Pinpoint the cell where the given text exists, returning its (x, y) midpoint coordinate. 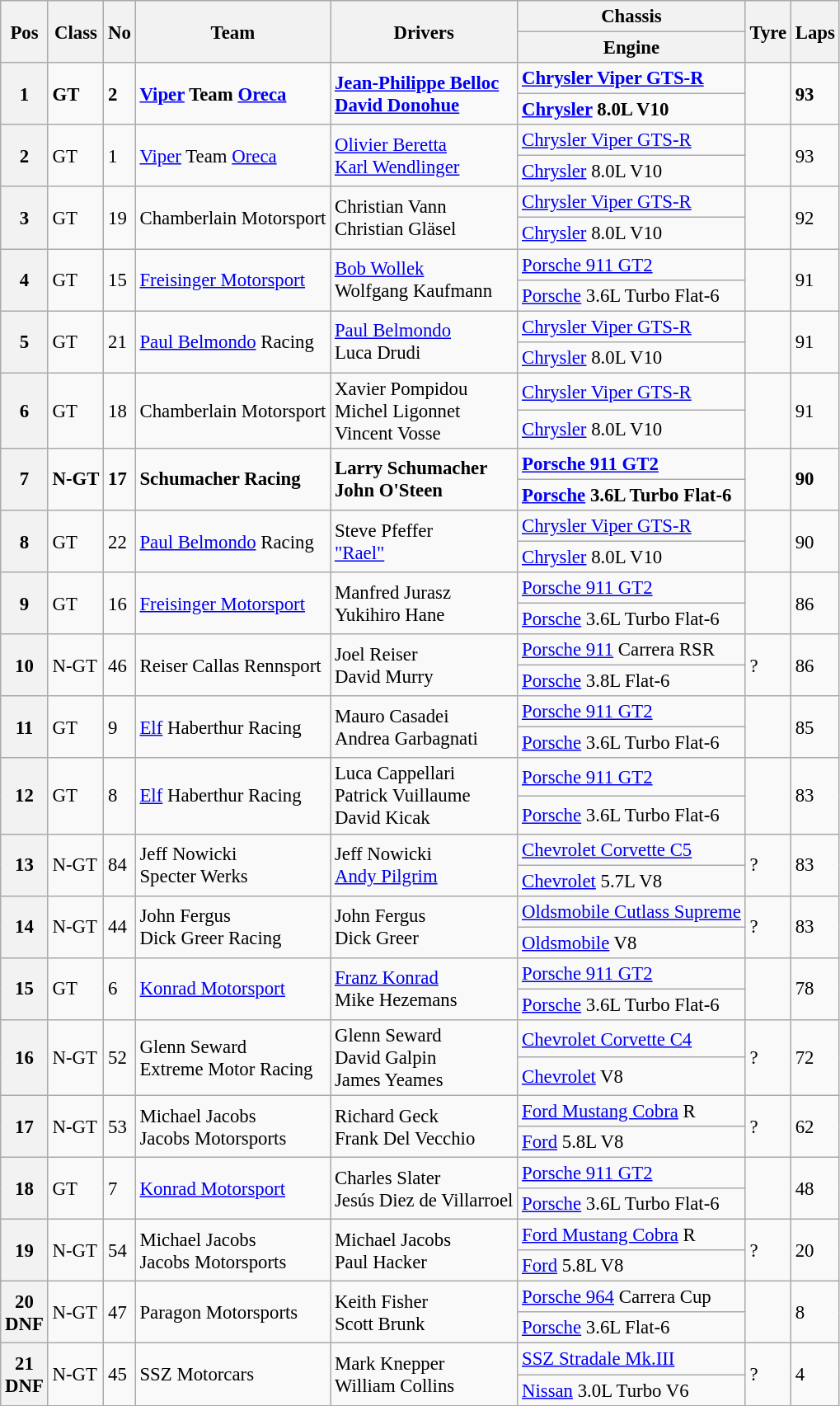
45 (120, 1374)
Xavier Pompidou Michel Ligonnet Vincent Vosse (424, 411)
Reiser Callas Rennsport (232, 665)
Team (232, 31)
46 (120, 665)
53 (120, 1126)
Chevrolet V8 (631, 1077)
54 (120, 1250)
22 (120, 541)
Charles Slater Jesús Diez de Villarroel (424, 1189)
Oldsmobile V8 (631, 943)
Class (76, 31)
SSZ Stradale Mk.III (631, 1359)
Richard Geck Frank Del Vecchio (424, 1126)
21DNF (25, 1374)
5 (25, 341)
Oldsmobile Cutlass Supreme (631, 911)
No (120, 31)
Keith Fisher Scott Brunk (424, 1313)
85 (814, 727)
Steve Pfeffer "Rael" (424, 541)
44 (120, 927)
Laps (814, 31)
Jeff Nowicki Andy Pilgrim (424, 864)
Glenn Seward Extreme Motor Racing (232, 1058)
3 (25, 218)
92 (814, 218)
Michael Jacobs Paul Hacker (424, 1250)
Porsche 911 Carrera RSR (631, 650)
Luca Cappellari Patrick Vuillaume David Kicak (424, 797)
Mark Knepper William Collins (424, 1374)
Paul Belmondo Luca Drudi (424, 341)
84 (120, 864)
Glenn Seward David Galpin James Yeames (424, 1058)
Tyre (768, 31)
52 (120, 1058)
Bob Wollek Wolfgang Kaufmann (424, 280)
Joel Reiser David Murry (424, 665)
12 (25, 797)
Chevrolet Corvette C5 (631, 849)
Porsche 3.8L Flat-6 (631, 681)
Christian Vann Christian Gläsel (424, 218)
Pos (25, 31)
Manfred Jurasz Yukihiro Hane (424, 604)
John Fergus Dick Greer Racing (232, 927)
20 (814, 1250)
Chevrolet 5.7L V8 (631, 881)
20DNF (25, 1313)
Drivers (424, 31)
Chassis (631, 16)
Jean-Philippe Belloc David Donohue (424, 94)
Jeff Nowicki Specter Werks (232, 864)
Nissan 3.0L Turbo V6 (631, 1390)
13 (25, 864)
78 (814, 990)
Olivier Beretta Karl Wendlinger (424, 155)
Schumacher Racing (232, 480)
10 (25, 665)
Porsche 3.6L Flat-6 (631, 1328)
47 (120, 1313)
Paragon Motorsports (232, 1313)
Engine (631, 48)
SSZ Motorcars (232, 1374)
11 (25, 727)
48 (814, 1189)
14 (25, 927)
Larry Schumacher John O'Steen (424, 480)
62 (814, 1126)
Mauro Casadei Andrea Garbagnati (424, 727)
72 (814, 1058)
21 (120, 341)
Chevrolet Corvette C4 (631, 1039)
Franz Konrad Mike Hezemans (424, 990)
Porsche 964 Carrera Cup (631, 1297)
John Fergus Dick Greer (424, 927)
